For the text-containing cell, return its midpoint in [X, Y] coordinate format. 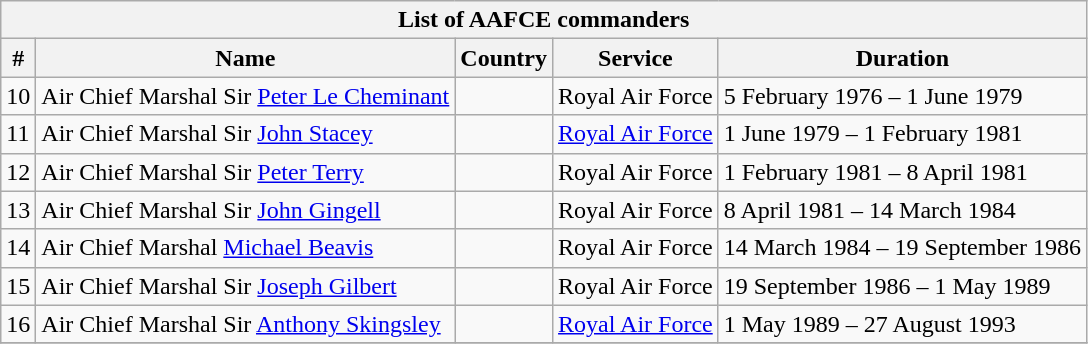
Air Chief Marshal Sir John Gingell [246, 210]
19 September 1986 – 1 May 1989 [902, 286]
Air Chief Marshal Sir John Stacey [246, 134]
Air Chief Marshal Sir Peter Le Cheminant [246, 96]
Country [504, 58]
14 March 1984 – 19 September 1986 [902, 248]
Service [636, 58]
Name [246, 58]
1 February 1981 – 8 April 1981 [902, 172]
Duration [902, 58]
8 April 1981 – 14 March 1984 [902, 210]
16 [18, 324]
# [18, 58]
14 [18, 248]
Air Chief Marshal Sir Anthony Skingsley [246, 324]
12 [18, 172]
Air Chief Marshal Sir Peter Terry [246, 172]
1 June 1979 – 1 February 1981 [902, 134]
11 [18, 134]
List of AAFCE commanders [544, 20]
1 May 1989 – 27 August 1993 [902, 324]
13 [18, 210]
5 February 1976 – 1 June 1979 [902, 96]
10 [18, 96]
15 [18, 286]
Air Chief Marshal Sir Joseph Gilbert [246, 286]
Air Chief Marshal Michael Beavis [246, 248]
